Find where the given text appears and provide that cell's center as (X, Y) coordinate. 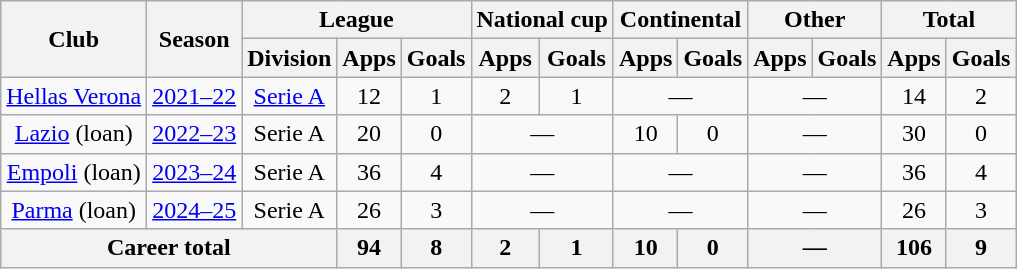
Season (194, 39)
Parma (loan) (74, 210)
106 (914, 248)
National cup (542, 20)
14 (914, 96)
20 (369, 134)
Total (949, 20)
2023–24 (194, 172)
12 (369, 96)
Hellas Verona (74, 96)
2022–23 (194, 134)
94 (369, 248)
Career total (169, 248)
Continental (680, 20)
Division (290, 58)
Empoli (loan) (74, 172)
League (356, 20)
2024–25 (194, 210)
8 (436, 248)
9 (981, 248)
30 (914, 134)
Other (815, 20)
Lazio (loan) (74, 134)
2021–22 (194, 96)
Club (74, 39)
